For the text-containing cell, return its midpoint in (x, y) coordinate format. 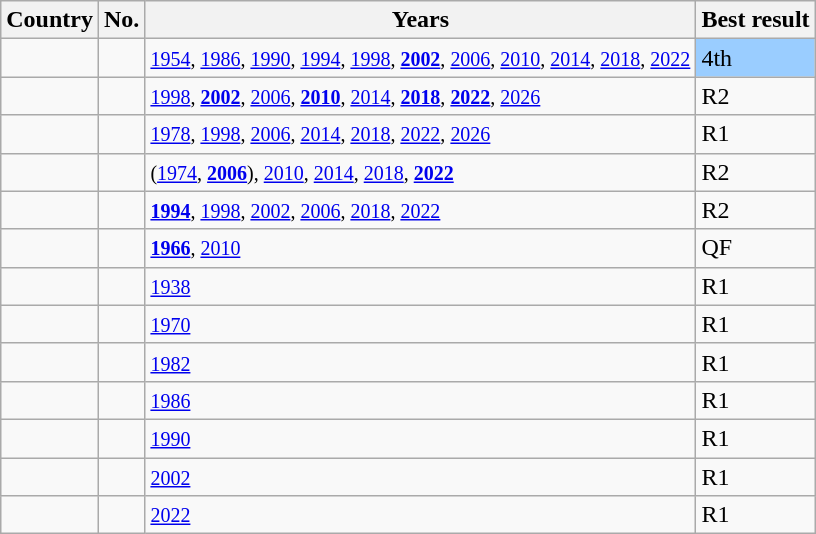
Years (420, 20)
1978, 1998, 2006, 2014, 2018, 2022, 2026 (420, 134)
No. (121, 20)
Country (50, 20)
QF (756, 248)
1954, 1986, 1990, 1994, 1998, 2002, 2006, 2010, 2014, 2018, 2022 (420, 58)
1998, 2002, 2006, 2010, 2014, 2018, 2022, 2026 (420, 96)
2022 (420, 515)
1966, 2010 (420, 248)
Best result (756, 20)
1994, 1998, 2002, 2006, 2018, 2022 (420, 210)
1990 (420, 438)
1986 (420, 400)
1982 (420, 362)
2002 (420, 477)
4th (756, 58)
(1974, 2006), 2010, 2014, 2018, 2022 (420, 172)
1938 (420, 286)
1970 (420, 324)
